Identify which cell holds the provided text, then report its (X, Y) central coordinate. 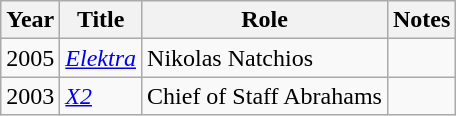
Notes (421, 20)
Year (30, 20)
Title (101, 20)
Chief of Staff Abrahams (265, 96)
2005 (30, 58)
Elektra (101, 58)
Role (265, 20)
2003 (30, 96)
Nikolas Natchios (265, 58)
X2 (101, 96)
